Extract the [x, y] coordinate from the center of the cell holding the provided text.  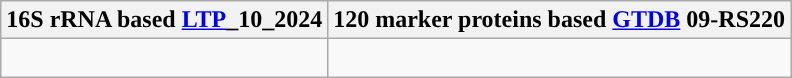
120 marker proteins based GTDB 09-RS220 [560, 20]
16S rRNA based LTP_10_2024 [164, 20]
